Determine the (X, Y) coordinate at the center of the cell enclosing the given text.  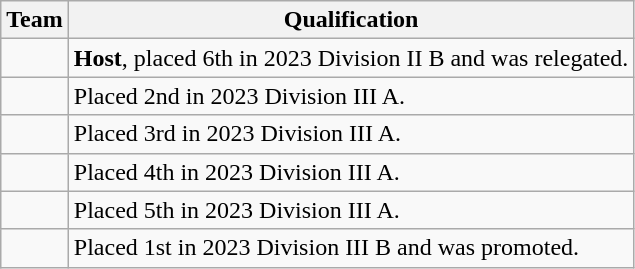
Host, placed 6th in 2023 Division II B and was relegated. (351, 58)
Placed 4th in 2023 Division III A. (351, 172)
Qualification (351, 20)
Placed 3rd in 2023 Division III A. (351, 134)
Team (35, 20)
Placed 5th in 2023 Division III A. (351, 210)
Placed 2nd in 2023 Division III A. (351, 96)
Placed 1st in 2023 Division III B and was promoted. (351, 248)
